Locate the cell with the specified text and output its [x, y] center coordinate. 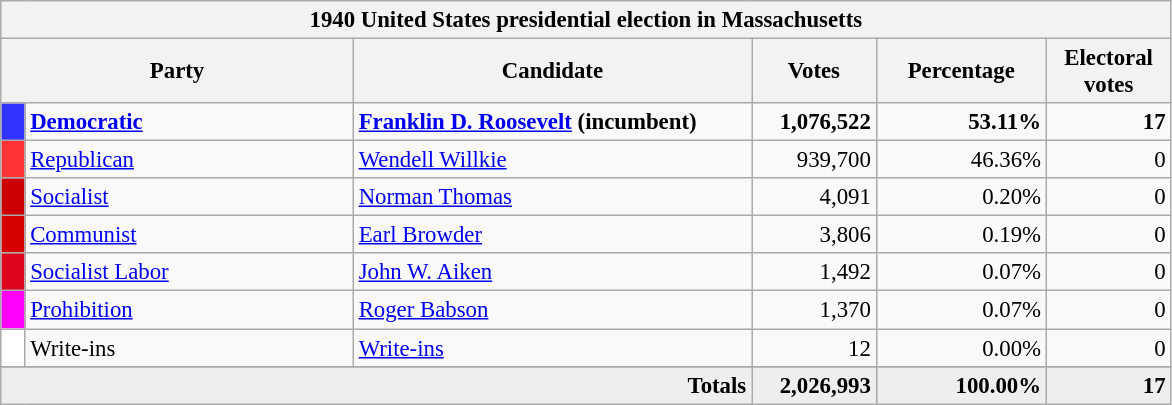
Totals [376, 385]
2,026,993 [814, 385]
Electoral votes [1108, 72]
Republican [189, 160]
53.11% [961, 122]
4,091 [814, 197]
Socialist [189, 197]
Franklin D. Roosevelt (incumbent) [552, 122]
Socialist Labor [189, 273]
0.19% [961, 235]
0.00% [961, 348]
Communist [189, 235]
1,076,522 [814, 122]
100.00% [961, 385]
Candidate [552, 72]
1,370 [814, 310]
Roger Babson [552, 310]
12 [814, 348]
Norman Thomas [552, 197]
Wendell Willkie [552, 160]
1940 United States presidential election in Massachusetts [586, 20]
Democratic [189, 122]
Prohibition [189, 310]
939,700 [814, 160]
Earl Browder [552, 235]
Percentage [961, 72]
46.36% [961, 160]
Votes [814, 72]
Party [178, 72]
1,492 [814, 273]
0.20% [961, 197]
3,806 [814, 235]
John W. Aiken [552, 273]
